Provide the (x, y) coordinate of the cell's center where the given text is located.  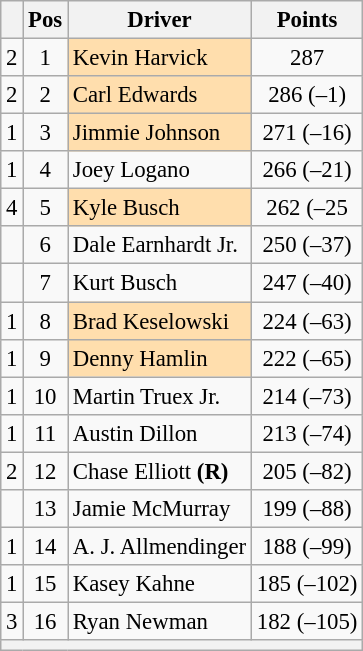
5 (46, 208)
7 (46, 283)
Chase Elliott (R) (160, 471)
8 (46, 321)
205 (–82) (306, 471)
271 (–16) (306, 133)
Martin Truex Jr. (160, 396)
11 (46, 433)
286 (–1) (306, 95)
Joey Logano (160, 170)
222 (–65) (306, 358)
247 (–40) (306, 283)
16 (46, 621)
Dale Earnhardt Jr. (160, 245)
Kyle Busch (160, 208)
262 (–25 (306, 208)
213 (–74) (306, 433)
199 (–88) (306, 509)
10 (46, 396)
Denny Hamlin (160, 358)
Jimmie Johnson (160, 133)
9 (46, 358)
287 (306, 58)
224 (–63) (306, 321)
250 (–37) (306, 245)
13 (46, 509)
Jamie McMurray (160, 509)
6 (46, 245)
Kurt Busch (160, 283)
266 (–21) (306, 170)
185 (–102) (306, 584)
188 (–99) (306, 546)
Points (306, 20)
Austin Dillon (160, 433)
Carl Edwards (160, 95)
15 (46, 584)
Pos (46, 20)
182 (–105) (306, 621)
14 (46, 546)
12 (46, 471)
Driver (160, 20)
Kasey Kahne (160, 584)
Kevin Harvick (160, 58)
Brad Keselowski (160, 321)
214 (–73) (306, 396)
Ryan Newman (160, 621)
A. J. Allmendinger (160, 546)
